Scan for the cell matching the given text and deliver its (X, Y) coordinate at center. 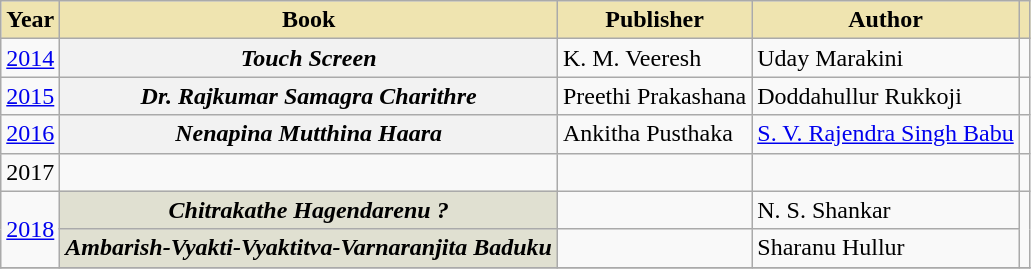
S. V. Rajendra Singh Babu (886, 134)
Touch Screen (309, 58)
Author (886, 20)
K. M. Veeresh (654, 58)
Publisher (654, 20)
Uday Marakini (886, 58)
Year (30, 20)
2015 (30, 96)
Dr. Rajkumar Samagra Charithre (309, 96)
Book (309, 20)
2017 (30, 172)
Nenapina Mutthina Haara (309, 134)
Doddahullur Rukkoji (886, 96)
2014 (30, 58)
2016 (30, 134)
Sharanu Hullur (886, 248)
N. S. Shankar (886, 210)
Ankitha Pusthaka (654, 134)
Preethi Prakashana (654, 96)
Ambarish-Vyakti-Vyaktitva-Varnaranjita Baduku (309, 248)
2018 (30, 229)
Chitrakathe Hagendarenu ? (309, 210)
